Find where the given text appears and provide that cell's center as [X, Y] coordinate. 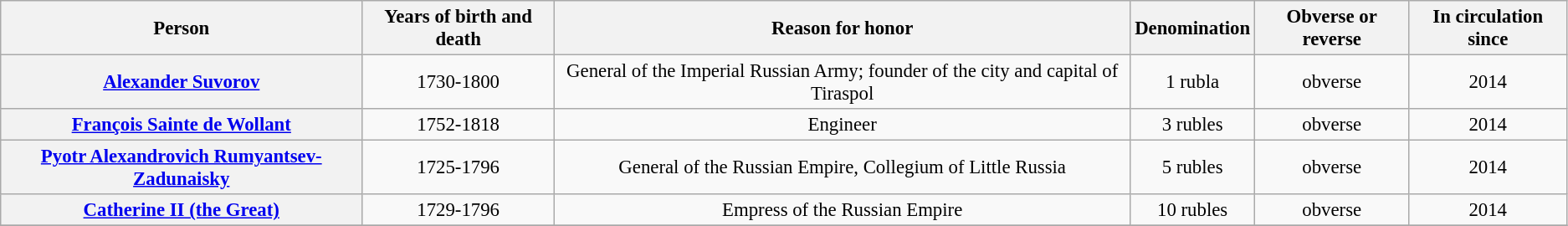
Years of birth and death [459, 28]
5 rubles [1193, 167]
1752-1818 [459, 125]
1 rubla [1193, 82]
Engineer [843, 125]
General of the Imperial Russian Army; founder of the city and capital of Tiraspol [843, 82]
Empress of the Russian Empire [843, 210]
Pyotr Alexandrovich Rumyantsev-Zadunaisky [182, 167]
Denomination [1193, 28]
General of the Russian Empire, Collegium of Little Russia [843, 167]
Alexander Suvorov [182, 82]
Catherine II (the Great) [182, 210]
In circulation since [1488, 28]
10 rubles [1193, 210]
Obverse or reverse [1332, 28]
1725-1796 [459, 167]
François Sainte de Wollant [182, 125]
Reason for honor [843, 28]
Person [182, 28]
1730-1800 [459, 82]
3 rubles [1193, 125]
1729-1796 [459, 210]
